Return (x, y) of the center of cell containing provided text 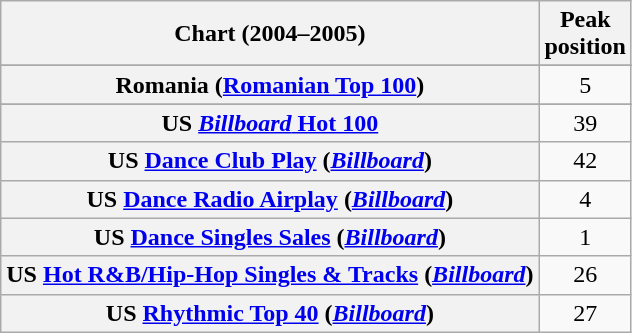
Peakposition (585, 34)
Chart (2004–2005) (270, 34)
42 (585, 161)
US Dance Singles Sales (Billboard) (270, 237)
39 (585, 123)
5 (585, 85)
US Hot R&B/Hip-Hop Singles & Tracks (Billboard) (270, 275)
US Dance Radio Airplay (Billboard) (270, 199)
Romania (Romanian Top 100) (270, 85)
27 (585, 313)
US Billboard Hot 100 (270, 123)
1 (585, 237)
26 (585, 275)
US Dance Club Play (Billboard) (270, 161)
4 (585, 199)
US Rhythmic Top 40 (Billboard) (270, 313)
